Provide the [X, Y] coordinate of the cell's center where the given text is located.  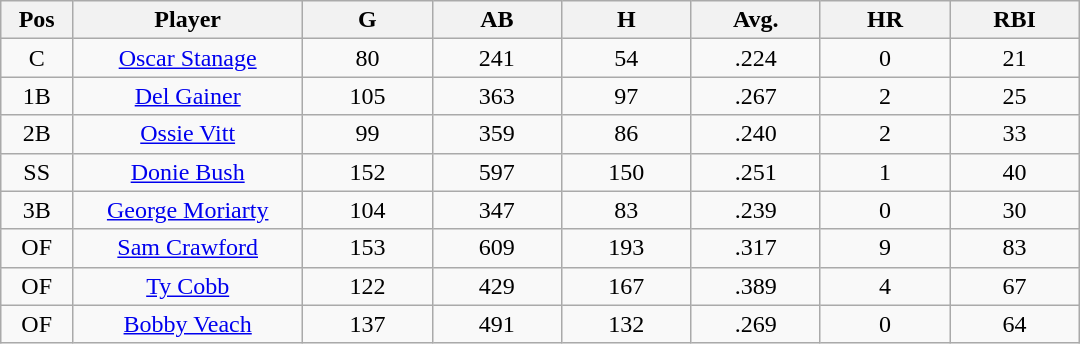
.224 [756, 58]
G [368, 20]
Pos [37, 20]
Bobby Veach [188, 324]
54 [626, 58]
152 [368, 172]
104 [368, 210]
137 [368, 324]
4 [884, 286]
429 [496, 286]
2B [37, 134]
97 [626, 96]
.239 [756, 210]
Oscar Stanage [188, 58]
Ossie Vitt [188, 134]
21 [1014, 58]
25 [1014, 96]
.267 [756, 96]
Del Gainer [188, 96]
HR [884, 20]
AB [496, 20]
Sam Crawford [188, 248]
153 [368, 248]
George Moriarty [188, 210]
3B [37, 210]
1B [37, 96]
597 [496, 172]
609 [496, 248]
491 [496, 324]
347 [496, 210]
30 [1014, 210]
105 [368, 96]
359 [496, 134]
132 [626, 324]
Avg. [756, 20]
Player [188, 20]
122 [368, 286]
Ty Cobb [188, 286]
Donie Bush [188, 172]
67 [1014, 286]
363 [496, 96]
SS [37, 172]
193 [626, 248]
86 [626, 134]
40 [1014, 172]
150 [626, 172]
241 [496, 58]
.317 [756, 248]
1 [884, 172]
.269 [756, 324]
80 [368, 58]
.251 [756, 172]
33 [1014, 134]
H [626, 20]
.389 [756, 286]
167 [626, 286]
.240 [756, 134]
RBI [1014, 20]
C [37, 58]
64 [1014, 324]
99 [368, 134]
9 [884, 248]
